Return the [x, y] coordinate for the center point of the cell that contains the specified text.  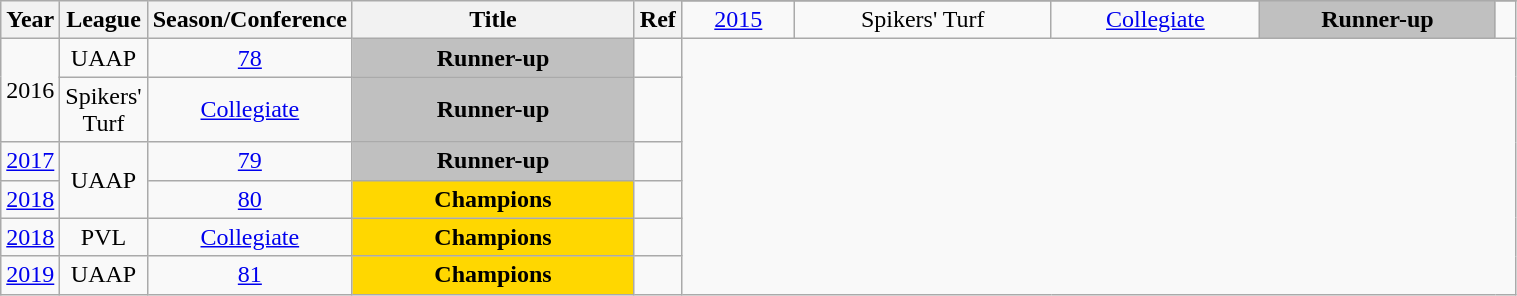
80 [250, 199]
Year [30, 20]
79 [250, 161]
PVL [104, 237]
2015 [738, 20]
78 [250, 58]
League [104, 20]
2019 [30, 275]
2017 [30, 161]
81 [250, 275]
Season/Conference [250, 20]
2016 [30, 90]
Title [492, 20]
Ref [658, 20]
